Capture the cell that displays the provided text and extract its (x, y) central coordinate. 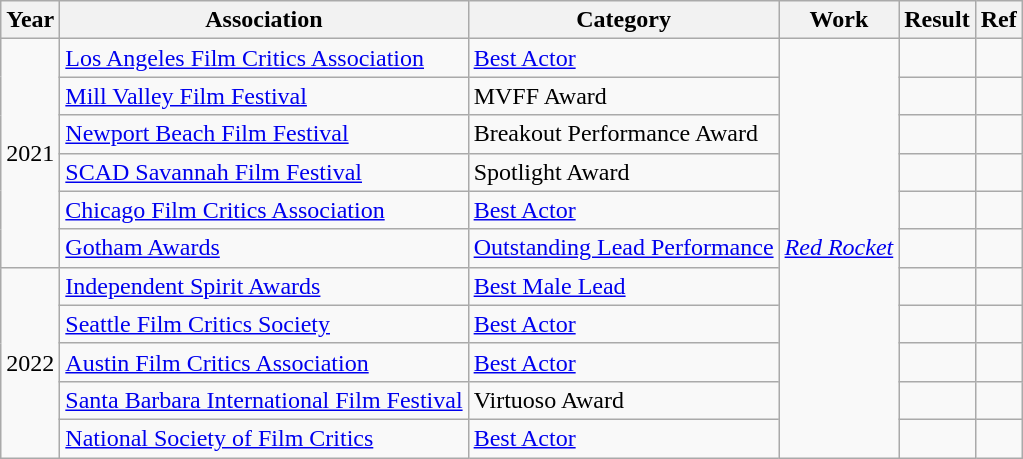
Ref (998, 20)
Newport Beach Film Festival (264, 134)
National Society of Film Critics (264, 438)
Best Male Lead (624, 286)
Result (937, 20)
Year (30, 20)
Work (839, 20)
MVFF Award (624, 96)
Santa Barbara International Film Festival (264, 400)
Seattle Film Critics Society (264, 324)
SCAD Savannah Film Festival (264, 172)
Los Angeles Film Critics Association (264, 58)
Red Rocket (839, 248)
Spotlight Award (624, 172)
Virtuoso Award (624, 400)
Breakout Performance Award (624, 134)
Chicago Film Critics Association (264, 210)
Gotham Awards (264, 248)
2021 (30, 153)
Mill Valley Film Festival (264, 96)
Outstanding Lead Performance (624, 248)
Austin Film Critics Association (264, 362)
2022 (30, 362)
Association (264, 20)
Category (624, 20)
Independent Spirit Awards (264, 286)
